Scan for the cell matching the given text and deliver its [x, y] coordinate at center. 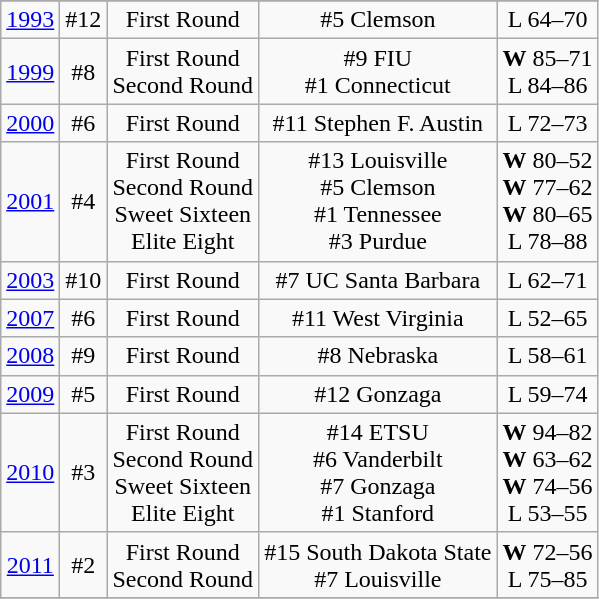
L 62–71 [548, 280]
L 72–73 [548, 123]
2010 [30, 472]
1999 [30, 72]
#12 Gonzaga [378, 394]
1993 [30, 20]
L 59–74 [548, 394]
2011 [30, 564]
L 58–61 [548, 356]
#12 [84, 20]
W 94–82W 63–62W 74–56L 53–55 [548, 472]
#11 Stephen F. Austin [378, 123]
#3 [84, 472]
W 80–52W 77–62W 80–65L 78–88 [548, 202]
2007 [30, 318]
#13 Louisville#5 Clemson#1 Tennessee#3 Purdue [378, 202]
2009 [30, 394]
#5 Clemson [378, 20]
2001 [30, 202]
L 64–70 [548, 20]
W 72–56L 75–85 [548, 564]
#9 FIU#1 Connecticut [378, 72]
#4 [84, 202]
#7 UC Santa Barbara [378, 280]
#10 [84, 280]
#2 [84, 564]
L 52–65 [548, 318]
#15 South Dakota State#7 Louisville [378, 564]
2003 [30, 280]
#5 [84, 394]
#9 [84, 356]
#11 West Virginia [378, 318]
W 85–71L 84–86 [548, 72]
#8 Nebraska [378, 356]
#8 [84, 72]
2000 [30, 123]
#14 ETSU#6 Vanderbilt#7 Gonzaga#1 Stanford [378, 472]
2008 [30, 356]
